Search for the cell housing the specified text and yield its (X, Y) center coordinate. 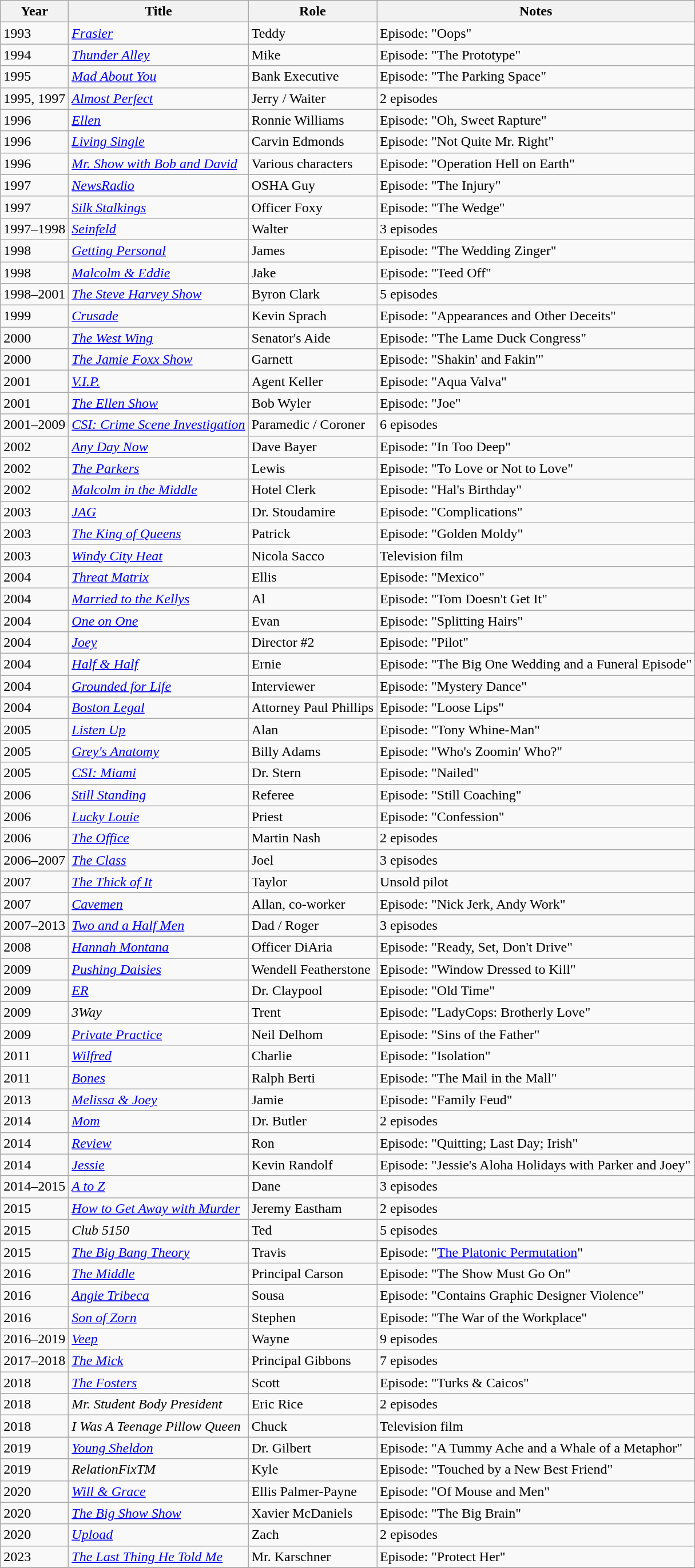
Dr. Stern (312, 773)
2001–2009 (34, 425)
Mike (312, 55)
Officer DiAria (312, 947)
Paramedic / Coroner (312, 425)
3Way (158, 1013)
Teddy (312, 33)
Episode: "Sins of the Father" (536, 1034)
Bones (158, 1078)
Principal Carson (312, 1273)
Episode: "Nick Jerk, Andy Work" (536, 904)
2006–2007 (34, 860)
The West Wing (158, 338)
2007–2013 (34, 925)
Episode: "Pilot" (536, 643)
Episode: "Hal's Birthday" (536, 490)
2014–2015 (34, 1187)
Jessie (158, 1165)
Episode: "Tony Whine-Man" (536, 730)
Scott (312, 1383)
Episode: "The Big Brain" (536, 1513)
Mr. Student Body President (158, 1404)
9 episodes (536, 1339)
The Mick (158, 1361)
Half & Half (158, 664)
Episode: "Protect Her" (536, 1557)
Boston Legal (158, 708)
CSI: Crime Scene Investigation (158, 425)
JAG (158, 512)
Garnett (312, 360)
The Last Thing He Told Me (158, 1557)
Lewis (312, 468)
Attorney Paul Phillips (312, 708)
One on One (158, 620)
Mad About You (158, 77)
Episode: "Confession" (536, 817)
Bank Executive (312, 77)
Officer Foxy (312, 207)
The Big Show Show (158, 1513)
Dane (312, 1187)
Episode: "Nailed" (536, 773)
Ellen (158, 120)
Eric Rice (312, 1404)
Episode: "Old Time" (536, 991)
Malcolm in the Middle (158, 490)
Director #2 (312, 643)
Episode: "Splitting Hairs" (536, 620)
The Thick of It (158, 882)
Walter (312, 229)
Episode: "Window Dressed to Kill" (536, 969)
Kyle (312, 1470)
Wendell Featherstone (312, 969)
7 episodes (536, 1361)
Mr. Show with Bob and David (158, 164)
Episode: "Shakin' and Fakin'" (536, 360)
Dr. Claypool (312, 991)
Episode: "Family Feud" (536, 1100)
Episode: "To Love or Not to Love" (536, 468)
Nicola Sacco (312, 555)
The Parkers (158, 468)
1993 (34, 33)
Charlie (312, 1056)
V.I.P. (158, 381)
Dr. Gilbert (312, 1448)
Frasier (158, 33)
CSI: Miami (158, 773)
Dr. Butler (312, 1121)
Episode: "Teed Off" (536, 273)
Senator's Aide (312, 338)
Joey (158, 643)
Ronnie Williams (312, 120)
The Class (158, 860)
Ernie (312, 664)
The King of Queens (158, 534)
Getting Personal (158, 250)
Episode: "Touched by a New Best Friend" (536, 1470)
Ralph Berti (312, 1078)
Episode: "Oh, Sweet Rapture" (536, 120)
2023 (34, 1557)
Episode: "Mystery Dance" (536, 686)
Allan, co-worker (312, 904)
The Ellen Show (158, 403)
Dad / Roger (312, 925)
Wilfred (158, 1056)
Episode: "Joe" (536, 403)
Neil Delhom (312, 1034)
Will & Grace (158, 1491)
The Steve Harvey Show (158, 295)
Ron (312, 1143)
Episode: "The Big One Wedding and a Funeral Episode" (536, 664)
Role (312, 11)
Seinfeld (158, 229)
Episode: "The War of the Workplace" (536, 1317)
Mom (158, 1121)
Joel (312, 860)
James (312, 250)
Year (34, 11)
The Middle (158, 1273)
Chuck (312, 1426)
Episode: "Quitting; Last Day; Irish" (536, 1143)
Ellis Palmer-Payne (312, 1491)
Notes (536, 11)
Lucky Louie (158, 817)
Windy City Heat (158, 555)
Jake (312, 273)
Dr. Stoudamire (312, 512)
OSHA Guy (312, 185)
Episode: "Appearances and Other Deceits" (536, 316)
ER (158, 991)
1995, 1997 (34, 98)
Sousa (312, 1295)
The Fosters (158, 1383)
Episode: "Operation Hell on Earth" (536, 164)
Episode: "Complications" (536, 512)
How to Get Away with Murder (158, 1208)
Mr. Karschner (312, 1557)
Episode: "Oops" (536, 33)
Agent Keller (312, 381)
Evan (312, 620)
Kevin Randolf (312, 1165)
Melissa & Joey (158, 1100)
Son of Zorn (158, 1317)
Hotel Clerk (312, 490)
Two and a Half Men (158, 925)
Ted (312, 1230)
Malcolm & Eddie (158, 273)
Young Sheldon (158, 1448)
Jamie (312, 1100)
Listen Up (158, 730)
1997–1998 (34, 229)
Trent (312, 1013)
Almost Perfect (158, 98)
Episode: "Loose Lips" (536, 708)
Byron Clark (312, 295)
Pushing Daisies (158, 969)
Thunder Alley (158, 55)
Married to the Kellys (158, 599)
Crusade (158, 316)
Cavemen (158, 904)
Travis (312, 1252)
Interviewer (312, 686)
Episode: "The Injury" (536, 185)
Episode: "Turks & Caicos" (536, 1383)
Episode: "Not Quite Mr. Right" (536, 142)
Principal Gibbons (312, 1361)
The Big Bang Theory (158, 1252)
1995 (34, 77)
Still Standing (158, 795)
Wayne (312, 1339)
Private Practice (158, 1034)
Club 5150 (158, 1230)
NewsRadio (158, 185)
Veep (158, 1339)
Grey's Anatomy (158, 751)
Threat Matrix (158, 577)
2017–2018 (34, 1361)
Jeremy Eastham (312, 1208)
Episode: "Of Mouse and Men" (536, 1491)
Alan (312, 730)
Episode: "A Tummy Ache and a Whale of a Metaphor" (536, 1448)
Bob Wyler (312, 403)
Episode: "The Wedge" (536, 207)
The Office (158, 838)
Episode: "The Platonic Permutation" (536, 1252)
Episode: "The Prototype" (536, 55)
6 episodes (536, 425)
Al (312, 599)
I Was A Teenage Pillow Queen (158, 1426)
Episode: "Isolation" (536, 1056)
Angie Tribeca (158, 1295)
Billy Adams (312, 751)
Title (158, 11)
Living Single (158, 142)
Ellis (312, 577)
2008 (34, 947)
The Jamie Foxx Show (158, 360)
1998–2001 (34, 295)
Xavier McDaniels (312, 1513)
Episode: "Aqua Valva" (536, 381)
Review (158, 1143)
Priest (312, 817)
Martin Nash (312, 838)
1994 (34, 55)
Various characters (312, 164)
Episode: "Still Coaching" (536, 795)
Carvin Edmonds (312, 142)
Episode: "The Show Must Go On" (536, 1273)
Episode: "Who's Zoomin' Who?" (536, 751)
Episode: "Contains Graphic Designer Violence" (536, 1295)
Silk Stalkings (158, 207)
2016–2019 (34, 1339)
Zach (312, 1535)
Episode: "Golden Moldy" (536, 534)
2013 (34, 1100)
Taylor (312, 882)
RelationFixTM (158, 1470)
Any Day Now (158, 447)
Episode: "In Too Deep" (536, 447)
Episode: "The Lame Duck Congress" (536, 338)
Episode: "Jessie's Aloha Holidays with Parker and Joey" (536, 1165)
Episode: "Tom Doesn't Get It" (536, 599)
Episode: "The Mail in the Mall" (536, 1078)
Referee (312, 795)
Kevin Sprach (312, 316)
Episode: "LadyCops: Brotherly Love" (536, 1013)
Grounded for Life (158, 686)
Stephen (312, 1317)
Episode: "The Wedding Zinger" (536, 250)
Jerry / Waiter (312, 98)
Patrick (312, 534)
Unsold pilot (536, 882)
Dave Bayer (312, 447)
Episode: "Mexico" (536, 577)
Episode: "Ready, Set, Don't Drive" (536, 947)
1999 (34, 316)
Hannah Montana (158, 947)
Upload (158, 1535)
Episode: "The Parking Space" (536, 77)
A to Z (158, 1187)
